Search for the cell housing the specified text and yield its (x, y) center coordinate. 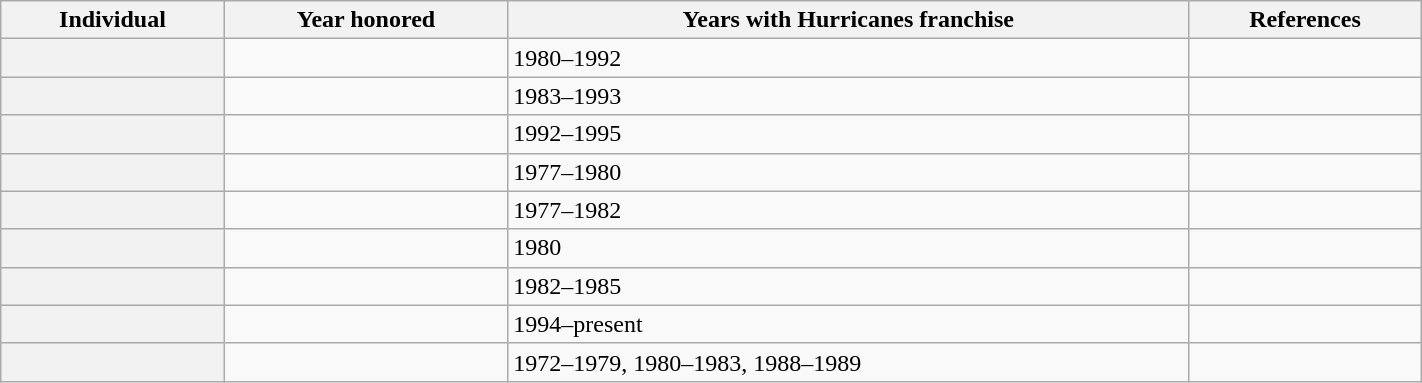
1980–1992 (848, 58)
Years with Hurricanes franchise (848, 20)
1980 (848, 248)
1982–1985 (848, 286)
1992–1995 (848, 134)
References (1305, 20)
1977–1980 (848, 172)
1972–1979, 1980–1983, 1988–1989 (848, 362)
1977–1982 (848, 210)
1983–1993 (848, 96)
1994–present (848, 324)
Individual (112, 20)
Year honored (366, 20)
